Pinpoint the cell where the given text exists, returning its [x, y] midpoint coordinate. 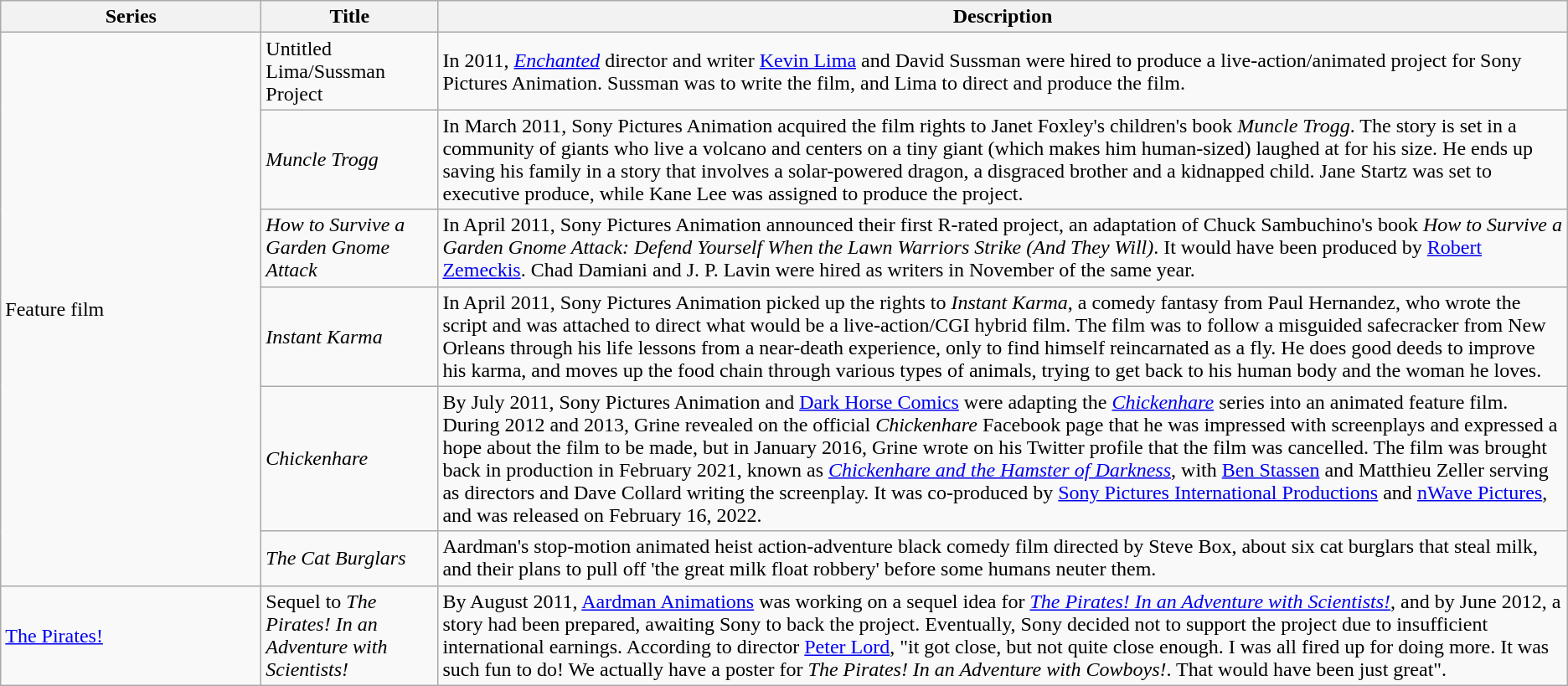
Chickenhare [350, 459]
How to Survive a Garden Gnome Attack [350, 248]
Feature film [131, 309]
The Pirates! [131, 635]
Title [350, 17]
Untitled Lima/Sussman Project [350, 71]
Sequel to The Pirates! In an Adventure with Scientists! [350, 635]
Series [131, 17]
Instant Karma [350, 337]
The Cat Burglars [350, 558]
Description [1003, 17]
Muncle Trogg [350, 159]
